Output the [x, y] coordinate of the center of the cell containing the given text.  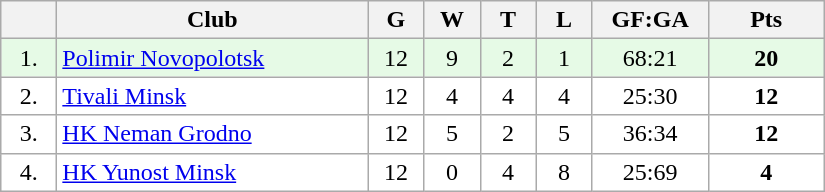
Tivali Minsk [212, 96]
Polimir Novopolotsk [212, 58]
1 [564, 58]
W [452, 20]
25:69 [650, 172]
Pts [766, 20]
36:34 [650, 134]
GF:GA [650, 20]
0 [452, 172]
4. [29, 172]
3. [29, 134]
9 [452, 58]
T [508, 20]
1. [29, 58]
20 [766, 58]
HK Yunost Minsk [212, 172]
G [396, 20]
L [564, 20]
68:21 [650, 58]
2. [29, 96]
8 [564, 172]
Club [212, 20]
HK Neman Grodno [212, 134]
25:30 [650, 96]
